Return the (x, y) coordinate for the center point of the cell that contains the specified text.  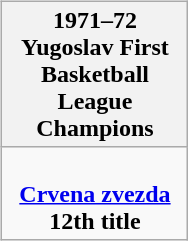
Crvena zvezda12th title (95, 193)
1971–72 Yugoslav First Basketball League Champions (95, 74)
